Locate the cell with the specified text and output its [X, Y] center coordinate. 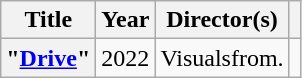
Visualsfrom. [222, 58]
Title [48, 20]
2022 [126, 58]
Director(s) [222, 20]
Year [126, 20]
"Drive" [48, 58]
